Provide the [x, y] coordinate of the cell's center where the given text is located.  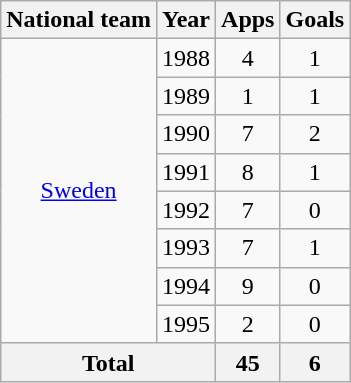
1988 [186, 58]
1992 [186, 210]
Year [186, 20]
6 [315, 362]
1991 [186, 172]
4 [248, 58]
Total [108, 362]
National team [79, 20]
1994 [186, 286]
8 [248, 172]
45 [248, 362]
1993 [186, 248]
9 [248, 286]
Goals [315, 20]
Sweden [79, 191]
1995 [186, 324]
1989 [186, 96]
Apps [248, 20]
1990 [186, 134]
